Find where the given text appears and provide that cell's center as (x, y) coordinate. 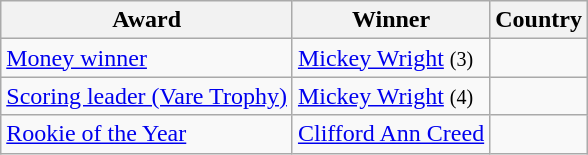
Clifford Ann Creed (390, 134)
Mickey Wright (3) (390, 58)
Winner (390, 20)
Scoring leader (Vare Trophy) (147, 96)
Mickey Wright (4) (390, 96)
Rookie of the Year (147, 134)
Award (147, 20)
Money winner (147, 58)
Country (539, 20)
